Pinpoint the cell where the given text exists, returning its [X, Y] midpoint coordinate. 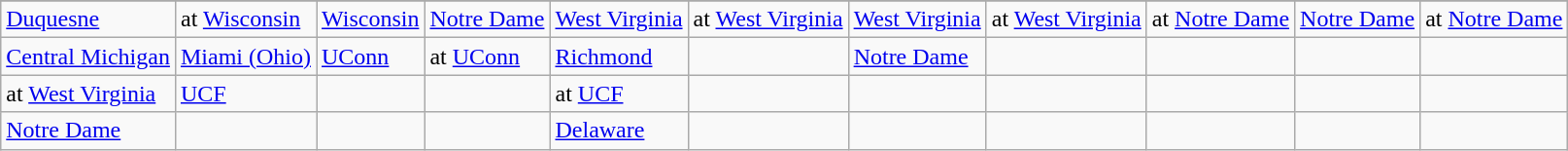
Richmond [619, 57]
at Wisconsin [245, 19]
at UCF [619, 94]
at UConn [488, 57]
Miami (Ohio) [245, 57]
Duquesne [88, 19]
Wisconsin [371, 19]
UCF [245, 94]
UConn [371, 57]
Delaware [619, 131]
Central Michigan [88, 57]
